Return [X, Y] of the center of cell containing provided text 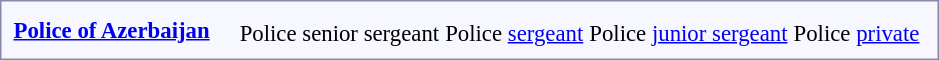
Police junior sergeant [688, 33]
Police sergeant [514, 33]
Police of Azerbaijan [112, 30]
Police private [856, 33]
Police senior sergeant [339, 33]
